Extract the [X, Y] coordinate from the center of the cell holding the provided text.  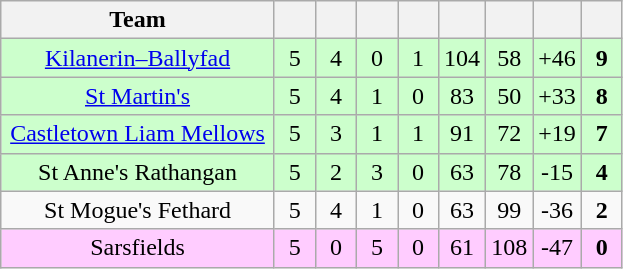
50 [510, 96]
St Martin's [138, 96]
99 [510, 210]
+19 [558, 134]
St Anne's Rathangan [138, 172]
Castletown Liam Mellows [138, 134]
72 [510, 134]
61 [462, 248]
St Mogue's Fethard [138, 210]
Kilanerin–Ballyfad [138, 58]
83 [462, 96]
7 [602, 134]
78 [510, 172]
Sarsfields [138, 248]
8 [602, 96]
-47 [558, 248]
-15 [558, 172]
91 [462, 134]
104 [462, 58]
Team [138, 20]
-36 [558, 210]
+33 [558, 96]
58 [510, 58]
+46 [558, 58]
9 [602, 58]
108 [510, 248]
